Return [x, y] of the center of cell containing provided text 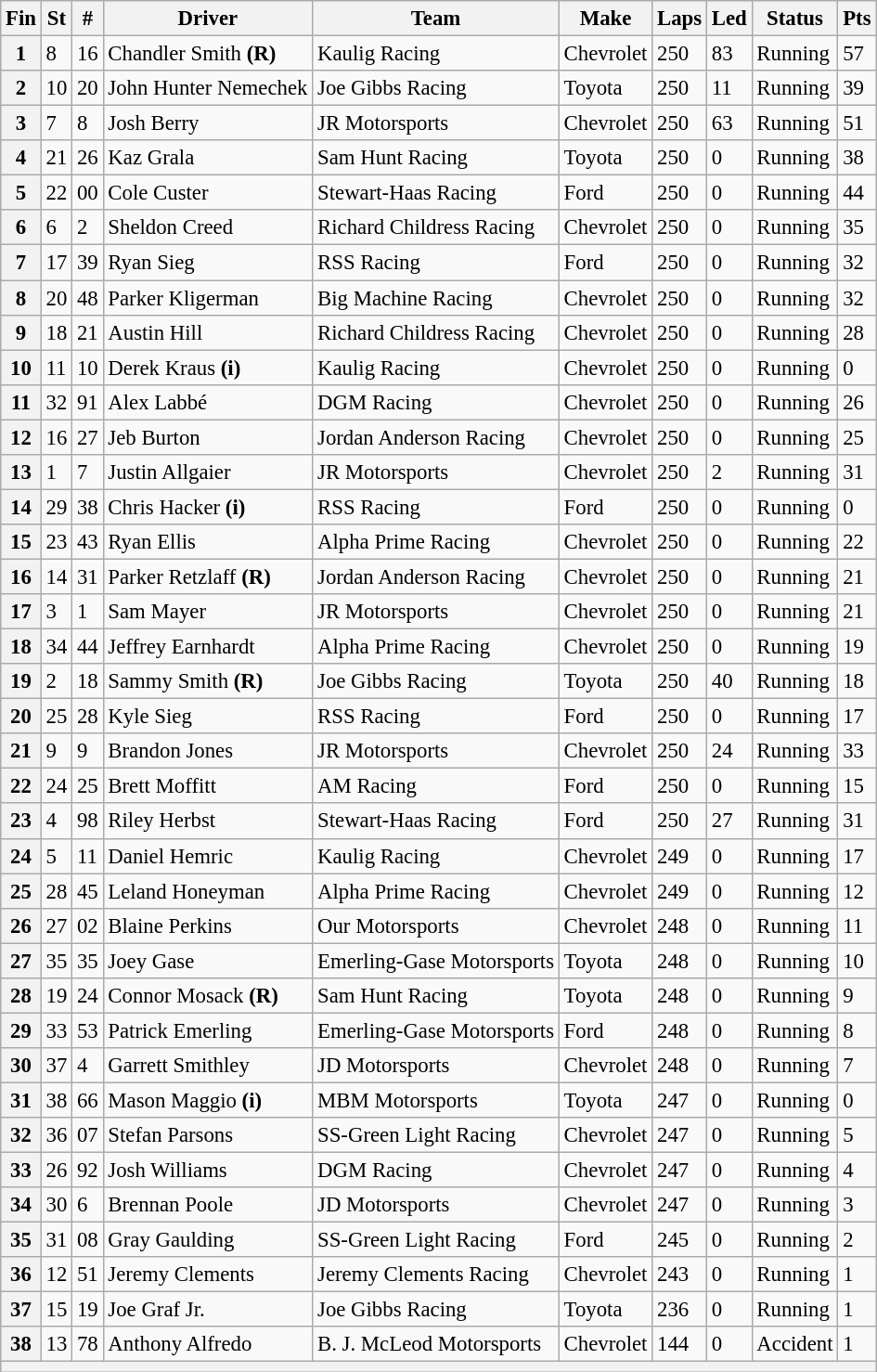
Our Motorsports [436, 925]
MBM Motorsports [436, 1100]
Joe Graf Jr. [208, 1310]
66 [87, 1100]
Brandon Jones [208, 751]
Josh Berry [208, 123]
Jeremy Clements Racing [436, 1275]
Kaz Grala [208, 158]
AM Racing [436, 786]
St [56, 19]
Status [794, 19]
243 [679, 1275]
Mason Maggio (i) [208, 1100]
53 [87, 1030]
Daniel Hemric [208, 856]
Pts [858, 19]
02 [87, 925]
Driver [208, 19]
Austin Hill [208, 332]
245 [679, 1240]
83 [729, 54]
Blaine Perkins [208, 925]
Make [605, 19]
92 [87, 1171]
Sammy Smith (R) [208, 681]
63 [729, 123]
Riley Herbst [208, 822]
Parker Kligerman [208, 298]
Accident [794, 1345]
# [87, 19]
Team [436, 19]
Patrick Emerling [208, 1030]
Justin Allgaier [208, 472]
Stefan Parsons [208, 1135]
Ryan Ellis [208, 542]
Leland Honeyman [208, 891]
Jeffrey Earnhardt [208, 647]
Josh Williams [208, 1171]
Big Machine Racing [436, 298]
78 [87, 1345]
Connor Mosack (R) [208, 996]
Ryan Sieg [208, 263]
Jeb Burton [208, 437]
40 [729, 681]
Chris Hacker (i) [208, 507]
B. J. McLeod Motorsports [436, 1345]
Led [729, 19]
00 [87, 193]
John Hunter Nemechek [208, 88]
Alex Labbé [208, 402]
236 [679, 1310]
Parker Retzlaff (R) [208, 576]
144 [679, 1345]
Brennan Poole [208, 1205]
Brett Moffitt [208, 786]
98 [87, 822]
Fin [21, 19]
Joey Gase [208, 961]
Sam Mayer [208, 612]
Garrett Smithley [208, 1066]
91 [87, 402]
Sheldon Creed [208, 227]
07 [87, 1135]
Anthony Alfredo [208, 1345]
Jeremy Clements [208, 1275]
Chandler Smith (R) [208, 54]
57 [858, 54]
Kyle Sieg [208, 717]
48 [87, 298]
43 [87, 542]
Gray Gaulding [208, 1240]
Cole Custer [208, 193]
Derek Kraus (i) [208, 368]
Laps [679, 19]
08 [87, 1240]
45 [87, 891]
